Pinpoint the cell where the given text exists, returning its (X, Y) midpoint coordinate. 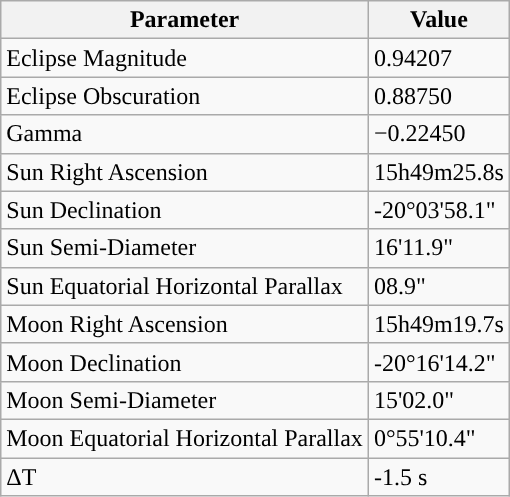
Sun Right Ascension (185, 172)
Moon Semi-Diameter (185, 400)
-20°16'14.2" (438, 362)
Moon Declination (185, 362)
Gamma (185, 134)
-1.5 s (438, 477)
Value (438, 20)
0.88750 (438, 96)
0°55'10.4" (438, 438)
Sun Equatorial Horizontal Parallax (185, 286)
Eclipse Obscuration (185, 96)
-20°03'58.1" (438, 210)
15h49m25.8s (438, 172)
15h49m19.7s (438, 324)
Eclipse Magnitude (185, 58)
Moon Equatorial Horizontal Parallax (185, 438)
08.9" (438, 286)
ΔT (185, 477)
15'02.0" (438, 400)
Sun Declination (185, 210)
0.94207 (438, 58)
16'11.9" (438, 248)
Parameter (185, 20)
Sun Semi-Diameter (185, 248)
Moon Right Ascension (185, 324)
−0.22450 (438, 134)
